Determine the [X, Y] coordinate at the center of the cell enclosing the given text.  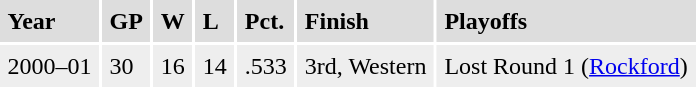
Year [50, 21]
3rd, Western [366, 66]
Lost Round 1 (Rockford) [566, 66]
2000–01 [50, 66]
W [172, 21]
L [214, 21]
30 [126, 66]
16 [172, 66]
Pct. [266, 21]
Finish [366, 21]
GP [126, 21]
.533 [266, 66]
Playoffs [566, 21]
14 [214, 66]
